From the cell containing the given text, extract its center point as [x, y] coordinate. 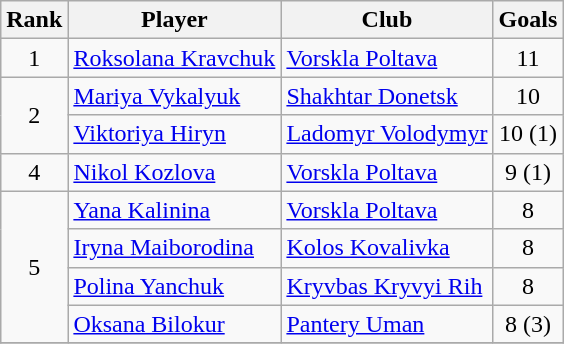
Shakhtar Donetsk [387, 96]
Ladomyr Volodymyr [387, 134]
Pantery Uman [387, 324]
4 [34, 172]
10 (1) [528, 134]
Roksolana Kravchuk [174, 58]
Yana Kalinina [174, 210]
Iryna Maiborodina [174, 248]
Nikol Kozlova [174, 172]
Rank [34, 20]
10 [528, 96]
Kolos Kovalivka [387, 248]
Kryvbas Kryvyi Rih [387, 286]
5 [34, 267]
Club [387, 20]
2 [34, 115]
9 (1) [528, 172]
8 (3) [528, 324]
Viktoriya Hiryn [174, 134]
Goals [528, 20]
Player [174, 20]
Oksana Bilokur [174, 324]
11 [528, 58]
Mariya Vykalyuk [174, 96]
1 [34, 58]
Polina Yanchuk [174, 286]
